Extract the [X, Y] coordinate from the center of the cell holding the provided text.  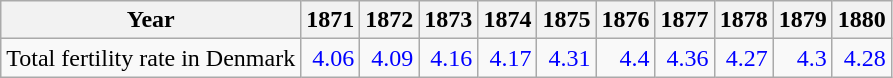
1876 [626, 20]
1872 [390, 20]
4.36 [684, 58]
4.3 [802, 58]
4.16 [448, 58]
Year [151, 20]
1871 [330, 20]
1875 [566, 20]
4.31 [566, 58]
1873 [448, 20]
4.06 [330, 58]
1874 [508, 20]
4.27 [744, 58]
4.17 [508, 58]
4.4 [626, 58]
1878 [744, 20]
1880 [862, 20]
4.28 [862, 58]
1877 [684, 20]
4.09 [390, 58]
Total fertility rate in Denmark [151, 58]
1879 [802, 20]
